Locate the cell with the specified text and output its (x, y) center coordinate. 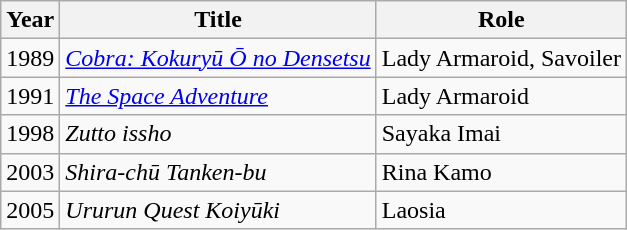
Title (218, 20)
Rina Kamo (501, 172)
Role (501, 20)
Lady Armaroid (501, 96)
Sayaka Imai (501, 134)
The Space Adventure (218, 96)
2005 (30, 210)
Year (30, 20)
Zutto issho (218, 134)
Cobra: Kokuryū Ō no Densetsu (218, 58)
2003 (30, 172)
Laosia (501, 210)
Shira-chū Tanken-bu (218, 172)
Ururun Quest Koiyūki (218, 210)
Lady Armaroid, Savoiler (501, 58)
1989 (30, 58)
1998 (30, 134)
1991 (30, 96)
